From the cell containing the given text, extract its center point as (X, Y) coordinate. 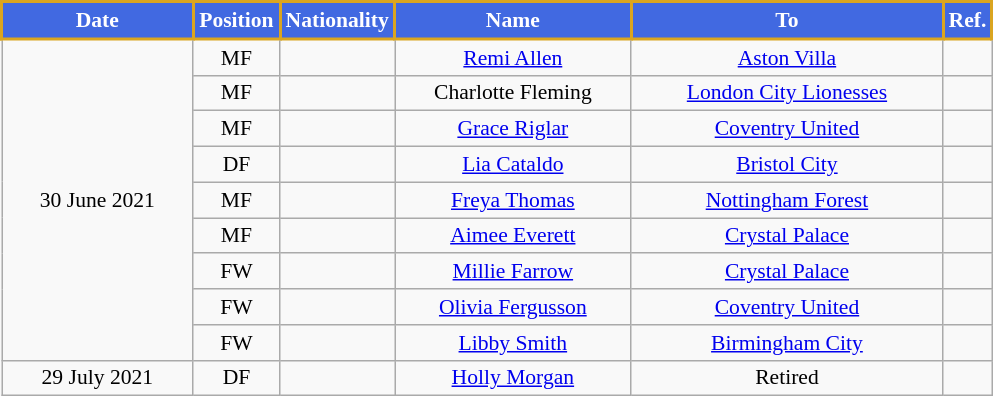
To (787, 20)
London City Lionesses (787, 93)
29 July 2021 (98, 378)
Aimee Everett (514, 236)
Name (514, 20)
Date (98, 20)
Bristol City (787, 165)
Ref. (968, 20)
Retired (787, 378)
30 June 2021 (98, 200)
Holly Morgan (514, 378)
Olivia Fergusson (514, 307)
Grace Riglar (514, 129)
Millie Farrow (514, 272)
Remi Allen (514, 57)
Nottingham Forest (787, 200)
Libby Smith (514, 343)
Freya Thomas (514, 200)
Nationality (338, 20)
Lia Cataldo (514, 165)
Charlotte Fleming (514, 93)
Aston Villa (787, 57)
Position (236, 20)
Birmingham City (787, 343)
